Provide the (x, y) coordinate of the cell's center where the given text is located.  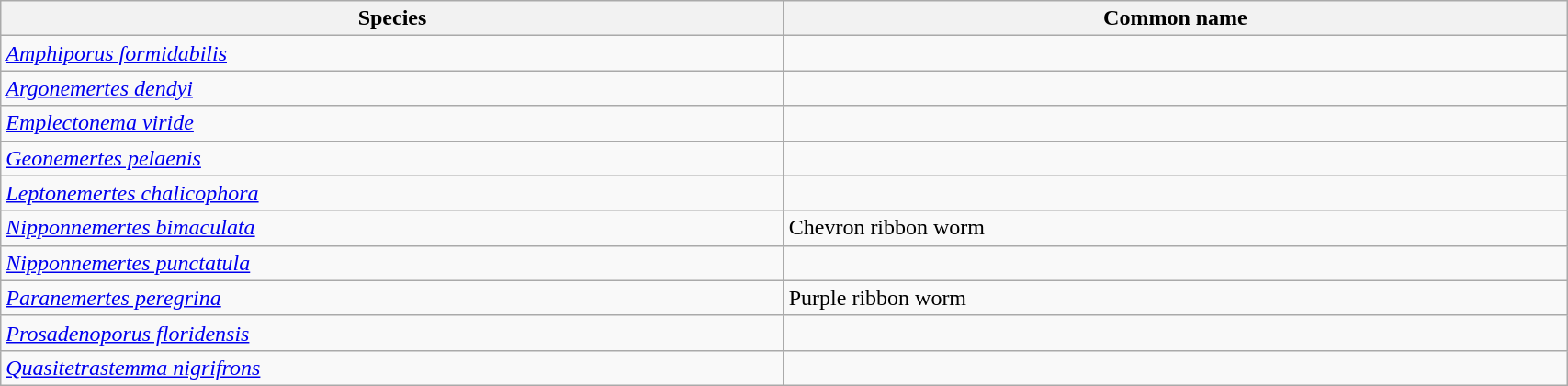
Common name (1175, 18)
Emplectonema viride (392, 123)
Argonemertes dendyi (392, 88)
Species (392, 18)
Nipponnemertes bimaculata (392, 228)
Paranemertes peregrina (392, 298)
Leptonemertes chalicophora (392, 193)
Geonemertes pelaenis (392, 158)
Nipponnemertes punctatula (392, 263)
Quasitetrastemma nigrifrons (392, 368)
Prosadenoporus floridensis (392, 333)
Amphiporus formidabilis (392, 53)
Chevron ribbon worm (1175, 228)
Purple ribbon worm (1175, 298)
